Extract the (X, Y) coordinate from the center of the cell holding the provided text.  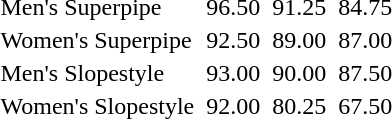
90.00 (300, 73)
89.00 (300, 40)
92.50 (234, 40)
93.00 (234, 73)
